Extract the (x, y) coordinate from the center of the cell holding the provided text.  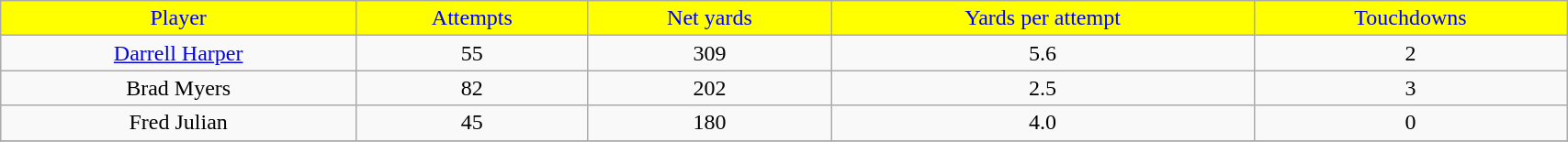
Darrell Harper (178, 53)
Attempts (472, 18)
Yards per attempt (1043, 18)
0 (1410, 123)
55 (472, 53)
Fred Julian (178, 123)
Touchdowns (1410, 18)
Net yards (709, 18)
82 (472, 88)
Player (178, 18)
180 (709, 123)
202 (709, 88)
5.6 (1043, 53)
45 (472, 123)
4.0 (1043, 123)
Brad Myers (178, 88)
2 (1410, 53)
2.5 (1043, 88)
3 (1410, 88)
309 (709, 53)
